Return the (x, y) coordinate for the center point of the cell that contains the specified text.  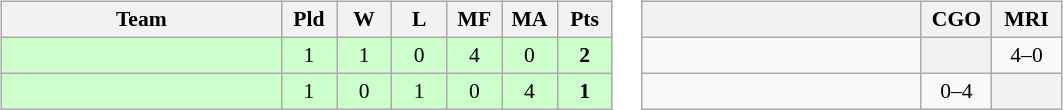
4–0 (1026, 55)
MA (530, 20)
CGO (956, 20)
Pts (584, 20)
Team (141, 20)
Pld (308, 20)
W (364, 20)
MRI (1026, 20)
MF (474, 20)
0–4 (956, 91)
L (420, 20)
2 (584, 55)
